Capture the cell that displays the provided text and extract its (X, Y) central coordinate. 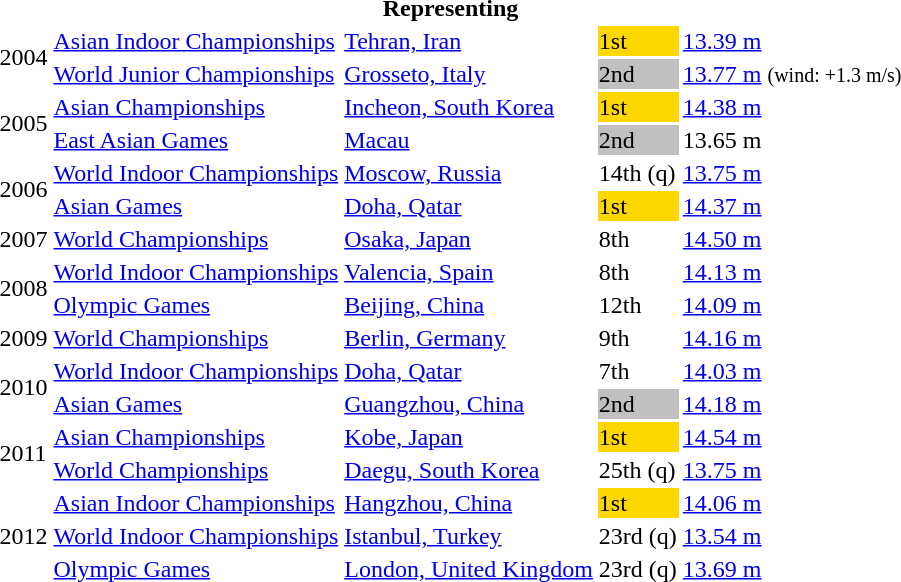
9th (638, 338)
14th (q) (638, 173)
Moscow, Russia (469, 173)
12th (638, 305)
Hangzhou, China (469, 503)
Berlin, Germany (469, 338)
Guangzhou, China (469, 404)
Olympic Games (196, 305)
Grosseto, Italy (469, 74)
7th (638, 371)
Valencia, Spain (469, 272)
Osaka, Japan (469, 239)
Tehran, Iran (469, 41)
World Junior Championships (196, 74)
East Asian Games (196, 140)
Macau (469, 140)
25th (q) (638, 470)
Istanbul, Turkey (469, 536)
Kobe, Japan (469, 437)
23rd (q) (638, 536)
Incheon, South Korea (469, 107)
Beijing, China (469, 305)
Daegu, South Korea (469, 470)
